Provide the [X, Y] coordinate of the cell's center where the given text is located.  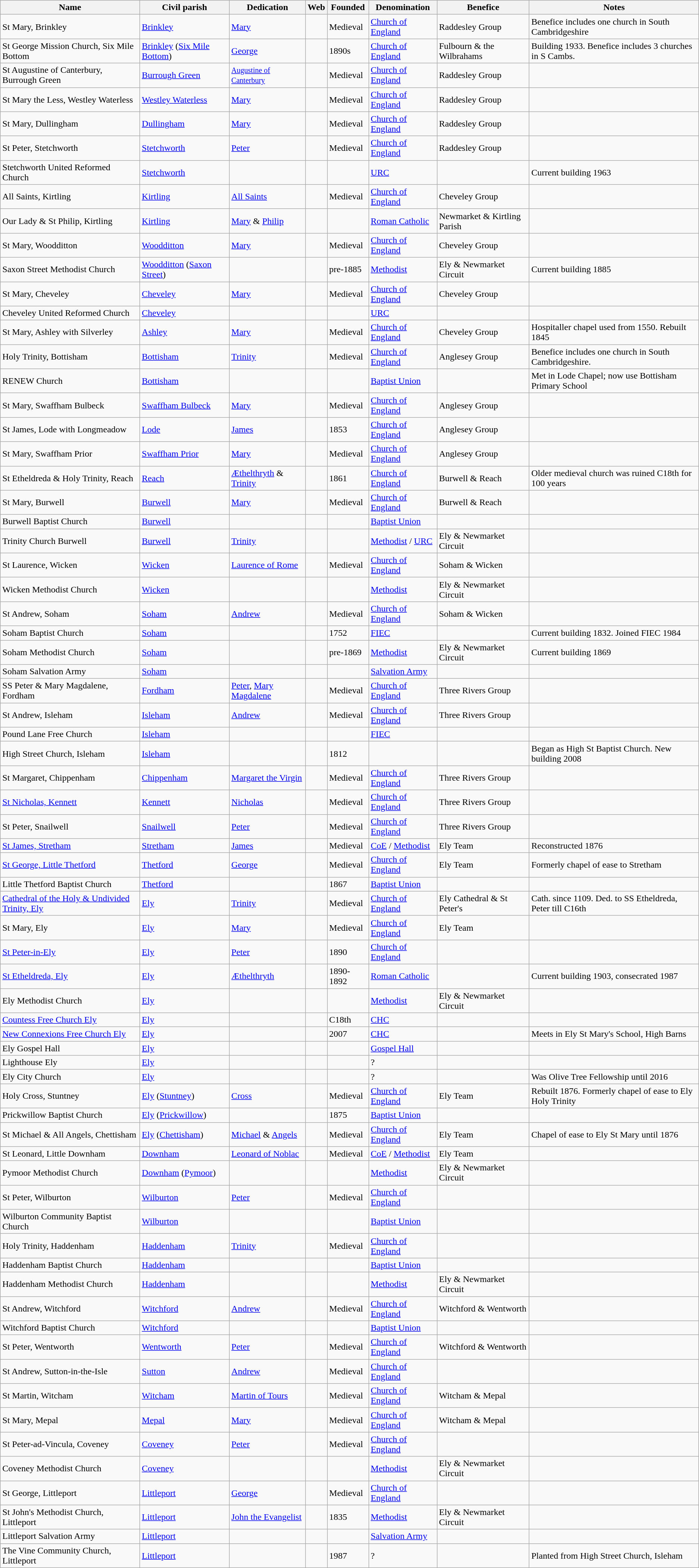
Lighthouse Ely [70, 1063]
Haddenham Baptist Church [70, 1265]
Swaffham Prior [184, 454]
St Mary, Woodditton [70, 245]
Stretham [184, 846]
Lode [184, 429]
Wicken Methodist Church [70, 589]
Æthelthryth & Trinity [267, 478]
Brinkley [184, 27]
St Mary, Dullingham [70, 124]
St Mary, Ashley with Silverley [70, 332]
St Andrew, Sutton-in-the-Isle [70, 1372]
Fordham [184, 691]
St Michael & All Angels, Chettisham [70, 1134]
Haddenham Methodist Church [70, 1284]
Burwell Baptist Church [70, 522]
Downham [184, 1154]
1987 [348, 1555]
All Saints, Kirtling [70, 196]
St Mary, Burwell [70, 503]
Soham Methodist Church [70, 652]
Laurence of Rome [267, 565]
Ashley [184, 332]
Building 1933. Benefice includes 3 churches in S Cambs. [614, 51]
St James, Lode with Longmeadow [70, 429]
Holy Cross, Stuntney [70, 1096]
John the Evangelist [267, 1517]
pre-1885 [348, 270]
Ely (Stuntney) [184, 1096]
1861 [348, 478]
St Mary, Swaffham Prior [70, 454]
Benefice includes one church in South Cambridgeshire. [614, 357]
St John's Methodist Church, Littleport [70, 1517]
St Peter-in-Ely [70, 952]
1890-1892 [348, 976]
Coveney Methodist Church [70, 1469]
St Peter, Stetchworth [70, 148]
St Andrew, Isleham [70, 715]
Martin of Tours [267, 1396]
Burrough Green [184, 75]
Peter, Mary Magdalene [267, 691]
Mepal [184, 1420]
St Peter, Wilburton [70, 1197]
Rebuilt 1876. Formerly chapel of ease to Ely Holy Trinity [614, 1096]
1835 [348, 1517]
Kennett [184, 802]
St Andrew, Witchford [70, 1308]
Name [70, 7]
Ely Cathedral & St Peter's [483, 903]
Woodditton (Saxon Street) [184, 270]
Ely (Chettisham) [184, 1134]
Snailwell [184, 827]
RENEW Church [70, 381]
Leonard of Noblac [267, 1154]
Æthelthryth [267, 976]
1890 [348, 952]
Dullingham [184, 124]
St Peter, Snailwell [70, 827]
St George Mission Church, Six Mile Bottom [70, 51]
Chippenham [184, 778]
Witcham [184, 1396]
Cross [267, 1096]
St Leonard, Little Downham [70, 1154]
Saxon Street Methodist Church [70, 270]
Notes [614, 7]
St George, Little Thetford [70, 865]
1752 [348, 633]
Met in Lode Chapel; now use Bottisham Primary School [614, 381]
Mary & Philip [267, 221]
Soham Baptist Church [70, 633]
New Connexions Free Church Ely [70, 1034]
St Nicholas, Kennett [70, 802]
The Vine Community Church, Littleport [70, 1555]
Littleport Salvation Army [70, 1536]
Michael & Angels [267, 1134]
St Mary the Less, Westley Waterless [70, 99]
Web [316, 7]
Current building 1832. Joined FIEC 1984 [614, 633]
Brinkley (Six Mile Bottom) [184, 51]
Stetchworth United Reformed Church [70, 172]
Current building 1869 [614, 652]
Was Olive Tree Fellowship until 2016 [614, 1077]
Wilburton Community Baptist Church [70, 1222]
Reconstructed 1876 [614, 846]
1812 [348, 753]
Cheveley United Reformed Church [70, 313]
Began as High St Baptist Church. New building 2008 [614, 753]
Dedication [267, 7]
St Etheldreda & Holy Trinity, Reach [70, 478]
1853 [348, 429]
High Street Church, Isleham [70, 753]
Woodditton [184, 245]
1890s [348, 51]
Trinity Church Burwell [70, 541]
Augustine of Canterbury [267, 75]
All Saints [267, 196]
St Mary, Mepal [70, 1420]
St James, Stretham [70, 846]
St Mary, Cheveley [70, 293]
St Mary, Swaffham Bulbeck [70, 405]
Swaffham Bulbeck [184, 405]
St Laurence, Wicken [70, 565]
Prickwillow Baptist Church [70, 1115]
C18th [348, 1020]
Benefice [483, 7]
SS Peter & Mary Magdalene, Fordham [70, 691]
Older medieval church was ruined C18th for 100 years [614, 478]
Countess Free Church Ely [70, 1020]
Reach [184, 478]
Margaret the Virgin [267, 778]
Ely City Church [70, 1077]
Gospel Hall [403, 1048]
Current building 1885 [614, 270]
Cath. since 1109. Ded. to SS Etheldreda, Peter till C16th [614, 903]
1875 [348, 1115]
Methodist / URC [403, 541]
Meets in Ely St Mary's School, High Barns [614, 1034]
Nicholas [267, 802]
Denomination [403, 7]
Pound Lane Free Church [70, 734]
Downham (Pymoor) [184, 1173]
St Margaret, Chippenham [70, 778]
Sutton [184, 1372]
Holy Trinity, Bottisham [70, 357]
Cathedral of the Holy & Undivided Trinity, Ely [70, 903]
Civil parish [184, 7]
Witchford Baptist Church [70, 1328]
Founded [348, 7]
St Andrew, Soham [70, 614]
Current building 1963 [614, 172]
Planted from High Street Church, Isleham [614, 1555]
Benefice includes one church in South Cambridgeshire [614, 27]
St Peter-ad-Vincula, Coveney [70, 1444]
Little Thetford Baptist Church [70, 884]
Ely Gospel Hall [70, 1048]
Current building 1903, consecrated 1987 [614, 976]
Chapel of ease to Ely St Mary until 1876 [614, 1134]
Formerly chapel of ease to Stretham [614, 865]
Ely Methodist Church [70, 1001]
Soham Salvation Army [70, 672]
St Mary, Ely [70, 927]
Ely (Prickwillow) [184, 1115]
St Peter, Wentworth [70, 1347]
St Augustine of Canterbury, Burrough Green [70, 75]
St George, Littleport [70, 1493]
pre-1869 [348, 652]
Newmarket & Kirtling Parish [483, 221]
St Etheldreda, Ely [70, 976]
St Mary, Brinkley [70, 27]
Holy Trinity, Haddenham [70, 1245]
Pymoor Methodist Church [70, 1173]
2007 [348, 1034]
Hospitaller chapel used from 1550. Rebuilt 1845 [614, 332]
St Martin, Witcham [70, 1396]
Wentworth [184, 1347]
Our Lady & St Philip, Kirtling [70, 221]
Fulbourn & the Wilbrahams [483, 51]
1867 [348, 884]
Westley Waterless [184, 99]
